Provide the [x, y] coordinate of the cell's center where the given text is located.  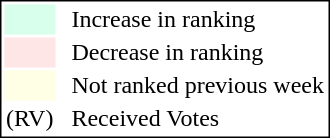
Decrease in ranking [198, 53]
Received Votes [198, 119]
(RV) [29, 119]
Not ranked previous week [198, 85]
Increase in ranking [198, 19]
